Extract the [x, y] coordinate from the center of the cell holding the provided text.  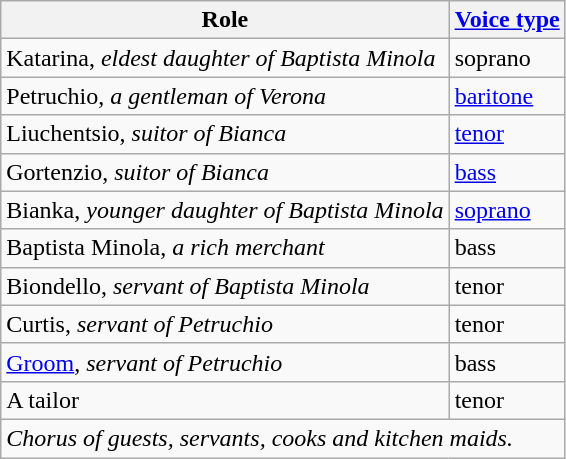
Liuchentsio, suitor of Bianca [225, 134]
Baptista Minola, a rich merchant [225, 248]
baritone [507, 96]
Voice type [507, 20]
Bianka, younger daughter of Baptista Minola [225, 210]
Chorus of guests, servants, cooks and kitchen maids. [284, 438]
Role [225, 20]
Groom, servant of Petruchio [225, 362]
Biondello, servant of Baptista Minola [225, 286]
Katarina, eldest daughter of Baptista Minola [225, 58]
Curtis, servant of Petruchio [225, 324]
Gortenzio, suitor of Bianca [225, 172]
Petruchio, a gentleman of Verona [225, 96]
A tailor [225, 400]
